Output the (x, y) coordinate of the center of the cell containing the given text.  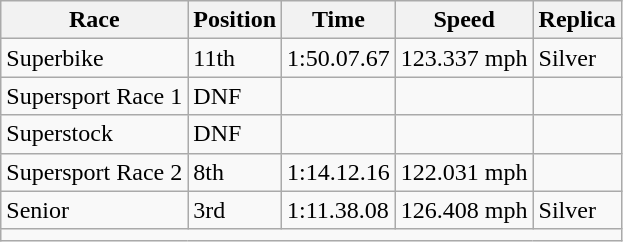
Time (339, 20)
122.031 mph (464, 172)
126.408 mph (464, 210)
Supersport Race 1 (94, 96)
3rd (235, 210)
1:14.12.16 (339, 172)
1:11.38.08 (339, 210)
Race (94, 20)
Position (235, 20)
Superstock (94, 134)
Replica (577, 20)
1:50.07.67 (339, 58)
Supersport Race 2 (94, 172)
Speed (464, 20)
123.337 mph (464, 58)
8th (235, 172)
Superbike (94, 58)
11th (235, 58)
Senior (94, 210)
